Scan for the cell matching the given text and deliver its (X, Y) coordinate at center. 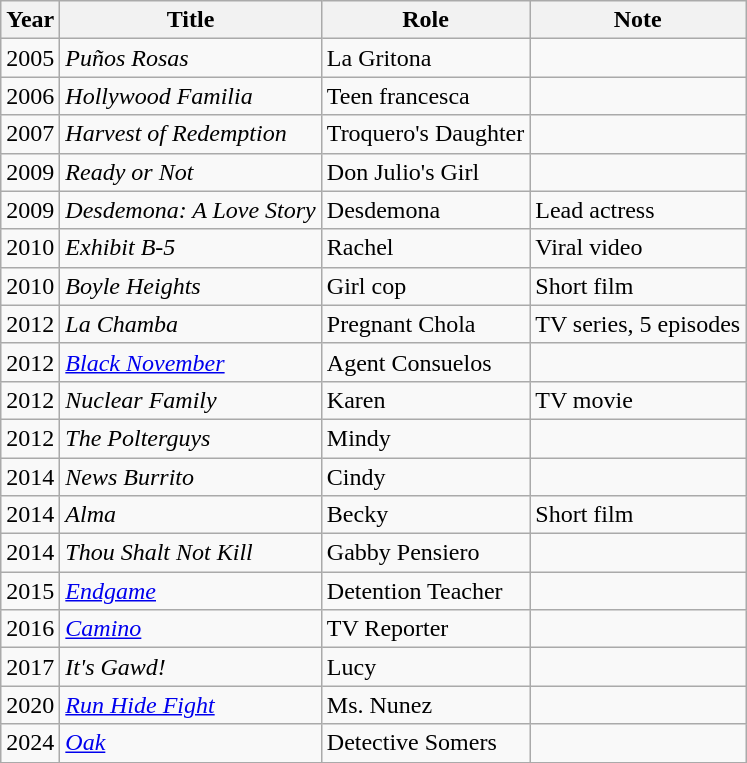
2024 (30, 743)
Ms. Nunez (425, 705)
Camino (190, 629)
Pregnant Chola (425, 324)
Thou Shalt Not Kill (190, 553)
2006 (30, 96)
Run Hide Fight (190, 705)
2020 (30, 705)
2016 (30, 629)
Girl cop (425, 286)
Karen (425, 400)
Rachel (425, 248)
Troquero's Daughter (425, 134)
Viral video (638, 248)
La Chamba (190, 324)
TV Reporter (425, 629)
Hollywood Familia (190, 96)
The Polterguys (190, 438)
Oak (190, 743)
Gabby Pensiero (425, 553)
Mindy (425, 438)
Detention Teacher (425, 591)
TV series, 5 episodes (638, 324)
Don Julio's Girl (425, 172)
Title (190, 20)
Boyle Heights (190, 286)
News Burrito (190, 477)
Role (425, 20)
Agent Consuelos (425, 362)
Lead actress (638, 210)
Exhibit B-5 (190, 248)
Note (638, 20)
Desdemona: A Love Story (190, 210)
Year (30, 20)
Endgame (190, 591)
Alma (190, 515)
Lucy (425, 667)
Ready or Not (190, 172)
Detective Somers (425, 743)
Teen francesca (425, 96)
TV movie (638, 400)
Becky (425, 515)
La Gritona (425, 58)
Black November (190, 362)
Harvest of Redemption (190, 134)
2015 (30, 591)
Nuclear Family (190, 400)
2007 (30, 134)
2017 (30, 667)
2005 (30, 58)
It's Gawd! (190, 667)
Cindy (425, 477)
Puños Rosas (190, 58)
Desdemona (425, 210)
